For the text-containing cell, return its midpoint in [X, Y] coordinate format. 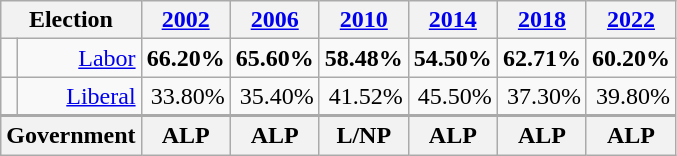
58.48% [364, 58]
Election [71, 20]
45.50% [452, 96]
2010 [364, 20]
37.30% [542, 96]
2006 [274, 20]
60.20% [630, 58]
2018 [542, 20]
Liberal [80, 96]
65.60% [274, 58]
39.80% [630, 96]
33.80% [186, 96]
Labor [80, 58]
2002 [186, 20]
62.71% [542, 58]
2022 [630, 20]
54.50% [452, 58]
2014 [452, 20]
35.40% [274, 96]
L/NP [364, 136]
41.52% [364, 96]
Government [71, 136]
66.20% [186, 58]
